Find where the given text appears and provide that cell's center as (x, y) coordinate. 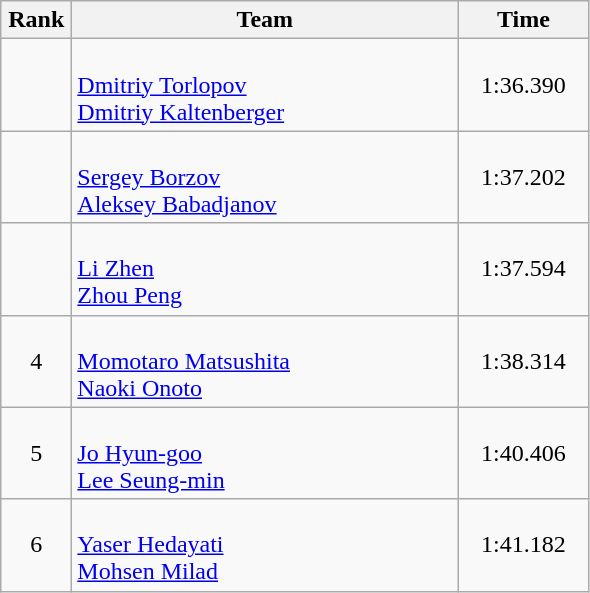
5 (36, 453)
Momotaro MatsushitaNaoki Onoto (265, 361)
1:36.390 (524, 85)
Time (524, 20)
Team (265, 20)
Jo Hyun-gooLee Seung-min (265, 453)
1:37.202 (524, 177)
Sergey BorzovAleksey Babadjanov (265, 177)
Li ZhenZhou Peng (265, 269)
6 (36, 545)
Dmitriy TorlopovDmitriy Kaltenberger (265, 85)
Yaser HedayatiMohsen Milad (265, 545)
1:40.406 (524, 453)
4 (36, 361)
1:41.182 (524, 545)
1:37.594 (524, 269)
Rank (36, 20)
1:38.314 (524, 361)
